Detect which cell encompasses the target text, then output its [X, Y] center coordinate. 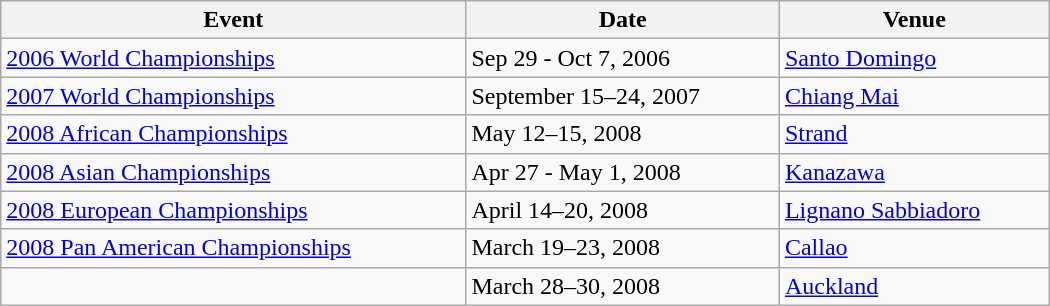
Chiang Mai [914, 96]
2008 Asian Championships [234, 172]
Auckland [914, 286]
2008 European Championships [234, 210]
2008 African Championships [234, 134]
2007 World Championships [234, 96]
April 14–20, 2008 [622, 210]
March 19–23, 2008 [622, 248]
Strand [914, 134]
Santo Domingo [914, 58]
Callao [914, 248]
Venue [914, 20]
Kanazawa [914, 172]
2006 World Championships [234, 58]
May 12–15, 2008 [622, 134]
2008 Pan American Championships [234, 248]
Apr 27 - May 1, 2008 [622, 172]
March 28–30, 2008 [622, 286]
Lignano Sabbiadoro [914, 210]
September 15–24, 2007 [622, 96]
Sep 29 - Oct 7, 2006 [622, 58]
Date [622, 20]
Event [234, 20]
